Detect which cell encompasses the target text, then output its [X, Y] center coordinate. 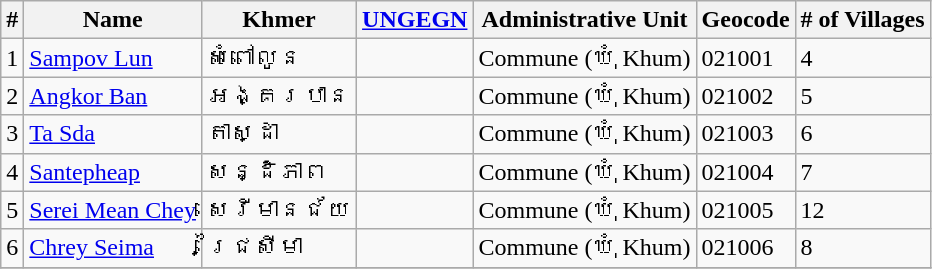
សន្ដិភាព [278, 172]
12 [862, 210]
សំពៅលូន [278, 58]
ជ្រៃសីមា [278, 248]
021004 [746, 172]
Khmer [278, 20]
8 [862, 248]
3 [12, 134]
Chrey Seima [113, 248]
Santepheap [113, 172]
1 [12, 58]
Ta Sda [113, 134]
021001 [746, 58]
021002 [746, 96]
តាស្ដា [278, 134]
021003 [746, 134]
Administrative Unit [584, 20]
# [12, 20]
Sampov Lun [113, 58]
2 [12, 96]
# of Villages [862, 20]
021006 [746, 248]
សេរីមានជ័យ [278, 210]
Serei Mean Chey [113, 210]
Name [113, 20]
Angkor Ban [113, 96]
021005 [746, 210]
UNGEGN [415, 20]
អង្គរបាន [278, 96]
7 [862, 172]
Geocode [746, 20]
